Locate the cell with the specified text and output its [x, y] center coordinate. 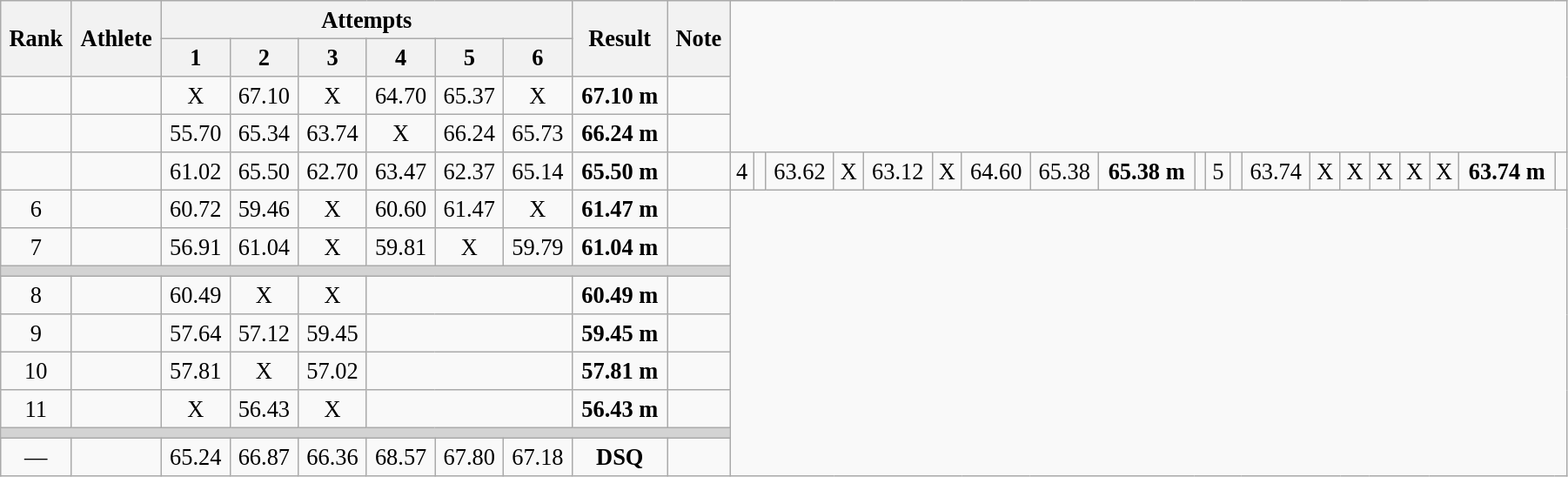
60.49 m [620, 295]
56.91 [195, 247]
61.47 m [620, 209]
65.37 [470, 95]
65.24 [195, 457]
Athlete [117, 38]
57.81 [195, 371]
3 [332, 57]
— [37, 457]
Result [620, 38]
1 [195, 57]
62.37 [470, 171]
62.70 [332, 171]
57.64 [195, 333]
64.70 [400, 95]
61.02 [195, 171]
66.24 m [620, 133]
59.46 [265, 209]
57.02 [332, 371]
63.62 [801, 171]
67.10 [265, 95]
63.12 [898, 171]
60.60 [400, 209]
63.47 [400, 171]
68.57 [400, 457]
65.38 m [1147, 171]
67.18 [538, 457]
Attempts [366, 19]
60.72 [195, 209]
10 [37, 371]
66.87 [265, 457]
60.49 [195, 295]
67.10 m [620, 95]
61.47 [470, 209]
57.12 [265, 333]
65.38 [1065, 171]
59.45 m [620, 333]
65.14 [538, 171]
59.45 [332, 333]
59.81 [400, 247]
56.43 [265, 409]
Note [698, 38]
61.04 m [620, 247]
59.79 [538, 247]
56.43 m [620, 409]
65.73 [538, 133]
66.36 [332, 457]
55.70 [195, 133]
9 [37, 333]
65.50 [265, 171]
7 [37, 247]
Rank [37, 38]
DSQ [620, 457]
57.81 m [620, 371]
65.34 [265, 133]
2 [265, 57]
63.74 m [1507, 171]
66.24 [470, 133]
11 [37, 409]
61.04 [265, 247]
8 [37, 295]
64.60 [995, 171]
65.50 m [620, 171]
67.80 [470, 457]
